Output the [x, y] coordinate of the center of the cell containing the given text.  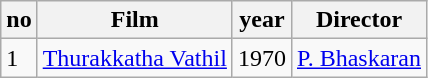
1970 [262, 58]
Film [134, 20]
Director [358, 20]
year [262, 20]
1 [19, 58]
P. Bhaskaran [358, 58]
no [19, 20]
Thurakkatha Vathil [134, 58]
